Determine the [X, Y] coordinate at the center of the cell enclosing the given text.  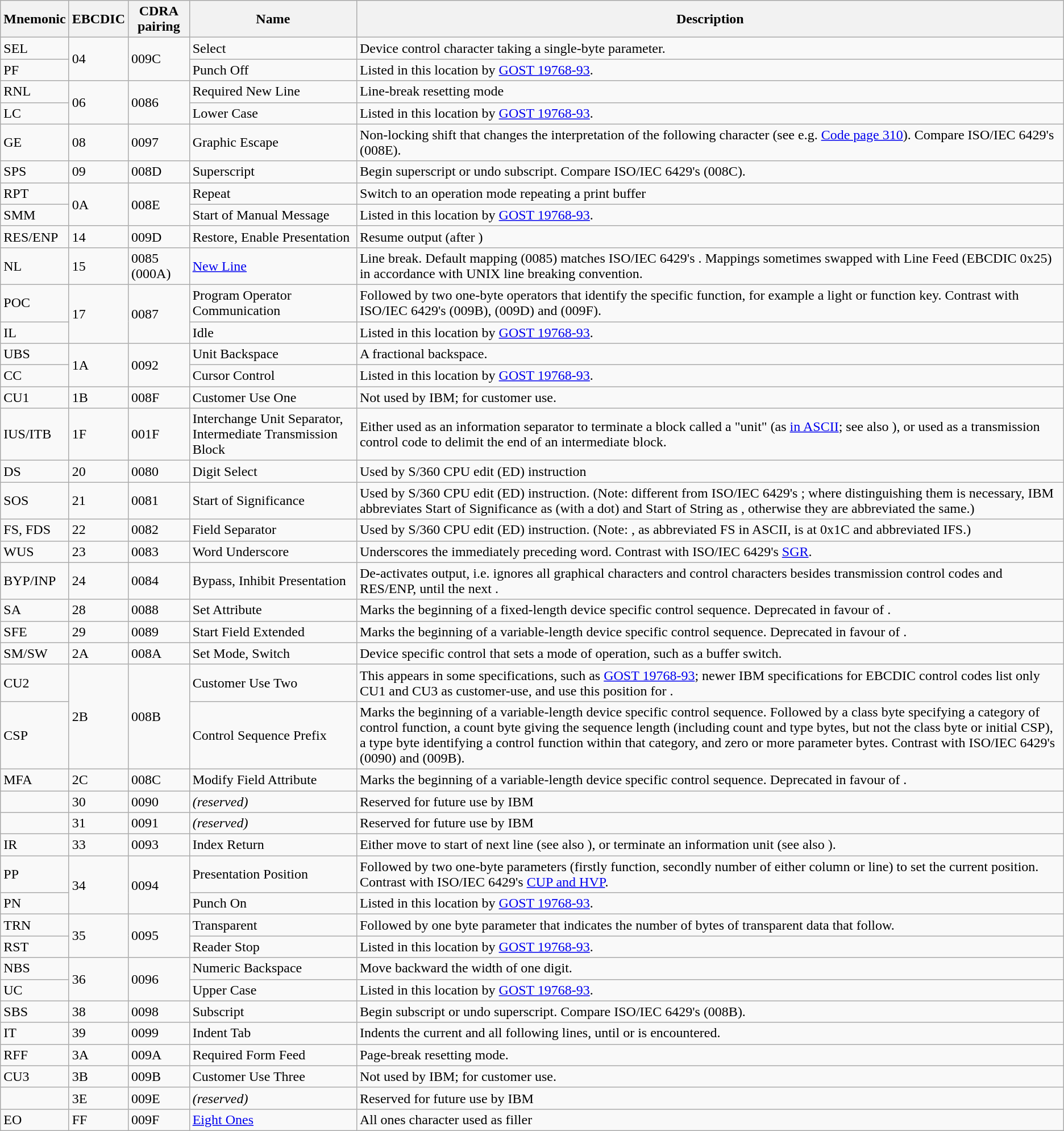
36 [98, 979]
Indent Tab [273, 1033]
Required Form Feed [273, 1055]
Presentation Position [273, 875]
New Line [273, 266]
0085 (000A) [159, 266]
Non-locking shift that changes the interpretation of the following character (see e.g. Code page 310). Compare ISO/IEC 6429's (008E). [710, 142]
Field Separator [273, 530]
Required New Line [273, 92]
Begin subscript or undo superscript. Compare ISO/IEC 6429's (008B). [710, 1012]
TRN [35, 925]
39 [98, 1033]
0092 [159, 365]
CU3 [35, 1076]
Idle [273, 333]
De-activates output, i.e. ignores all graphical characters and control characters besides transmission control codes and RES/ENP, until the next . [710, 581]
0086 [159, 102]
SMM [35, 215]
1F [98, 434]
Marks the beginning of a fixed-length device specific control sequence. Deprecated in favour of . [710, 610]
33 [98, 845]
FS, FDS [35, 530]
A fractional backspace. [710, 354]
009F [159, 1120]
08 [98, 142]
Description [710, 19]
Set Attribute [273, 610]
Mnemonic [35, 19]
PF [35, 70]
2B [98, 716]
008D [159, 172]
Set Mode, Switch [273, 653]
Graphic Escape [273, 142]
Used by S/360 CPU edit (ED) instruction. (Note: , as abbreviated FS in ASCII, is at 0x1C and abbreviated IFS.) [710, 530]
CDRA pairing [159, 19]
NBS [35, 968]
15 [98, 266]
Lower Case [273, 113]
MFA [35, 780]
Used by S/360 CPU edit (ED) instruction [710, 471]
Eight Ones [273, 1120]
NL [35, 266]
0089 [159, 632]
EBCDIC [98, 19]
CSP [35, 735]
Punch On [273, 904]
009B [159, 1076]
0080 [159, 471]
20 [98, 471]
RPT [35, 193]
3B [98, 1076]
CU2 [35, 682]
0088 [159, 610]
06 [98, 102]
FF [98, 1120]
0082 [159, 530]
CU1 [35, 397]
Page-break resetting mode. [710, 1055]
Numeric Backspace [273, 968]
Select [273, 48]
RES/ENP [35, 237]
Customer Use Three [273, 1076]
Either move to start of next line (see also ), or terminate an information unit (see also ). [710, 845]
Start of Manual Message [273, 215]
UBS [35, 354]
Customer Use Two [273, 682]
Followed by one byte parameter that indicates the number of bytes of transparent data that follow. [710, 925]
Unit Backspace [273, 354]
23 [98, 552]
GE [35, 142]
0084 [159, 581]
Punch Off [273, 70]
Digit Select [273, 471]
Control Sequence Prefix [273, 735]
3E [98, 1098]
Move backward the width of one digit. [710, 968]
Underscores the immediately preceding word. Contrast with ISO/IEC 6429's SGR. [710, 552]
Indents the current and all following lines, until or is encountered. [710, 1033]
009C [159, 59]
IUS/ITB [35, 434]
008A [159, 653]
Cursor Control [273, 376]
0096 [159, 979]
PN [35, 904]
0083 [159, 552]
0A [98, 204]
All ones character used as filler [710, 1120]
Switch to an operation mode repeating a print buffer [710, 193]
Restore, Enable Presentation [273, 237]
31 [98, 823]
009D [159, 237]
Device control character taking a single-byte parameter. [710, 48]
2A [98, 653]
PP [35, 875]
SBS [35, 1012]
22 [98, 530]
001F [159, 434]
RFF [35, 1055]
3A [98, 1055]
0093 [159, 845]
Upper Case [273, 990]
2C [98, 780]
Subscript [273, 1012]
UC [35, 990]
17 [98, 314]
21 [98, 500]
Word Underscore [273, 552]
IL [35, 333]
0099 [159, 1033]
LC [35, 113]
009E [159, 1098]
BYP/INP [35, 581]
Repeat [273, 193]
SOS [35, 500]
EO [35, 1120]
IT [35, 1033]
SA [35, 610]
Interchange Unit Separator, Intermediate Transmission Block [273, 434]
0097 [159, 142]
1A [98, 365]
Line-break resetting mode [710, 92]
SPS [35, 172]
0098 [159, 1012]
35 [98, 936]
1B [98, 397]
Start of Significance [273, 500]
0087 [159, 314]
28 [98, 610]
30 [98, 801]
008F [159, 397]
SEL [35, 48]
Resume output (after ) [710, 237]
Device specific control that sets a mode of operation, such as a buffer switch. [710, 653]
RST [35, 947]
Customer Use One [273, 397]
34 [98, 885]
Reader Stop [273, 947]
WUS [35, 552]
Start Field Extended [273, 632]
Modify Field Attribute [273, 780]
14 [98, 237]
008B [159, 716]
008E [159, 204]
38 [98, 1012]
29 [98, 632]
Transparent [273, 925]
Begin superscript or undo subscript. Compare ISO/IEC 6429's (008C). [710, 172]
RNL [35, 92]
04 [98, 59]
0095 [159, 936]
0081 [159, 500]
0094 [159, 885]
24 [98, 581]
Name [273, 19]
0091 [159, 823]
SFE [35, 632]
Index Return [273, 845]
09 [98, 172]
CC [35, 376]
009A [159, 1055]
Superscript [273, 172]
Program Operator Communication [273, 303]
Bypass, Inhibit Presentation [273, 581]
DS [35, 471]
008C [159, 780]
POC [35, 303]
0090 [159, 801]
IR [35, 845]
SM/SW [35, 653]
